Return [X, Y] of the center of cell containing provided text 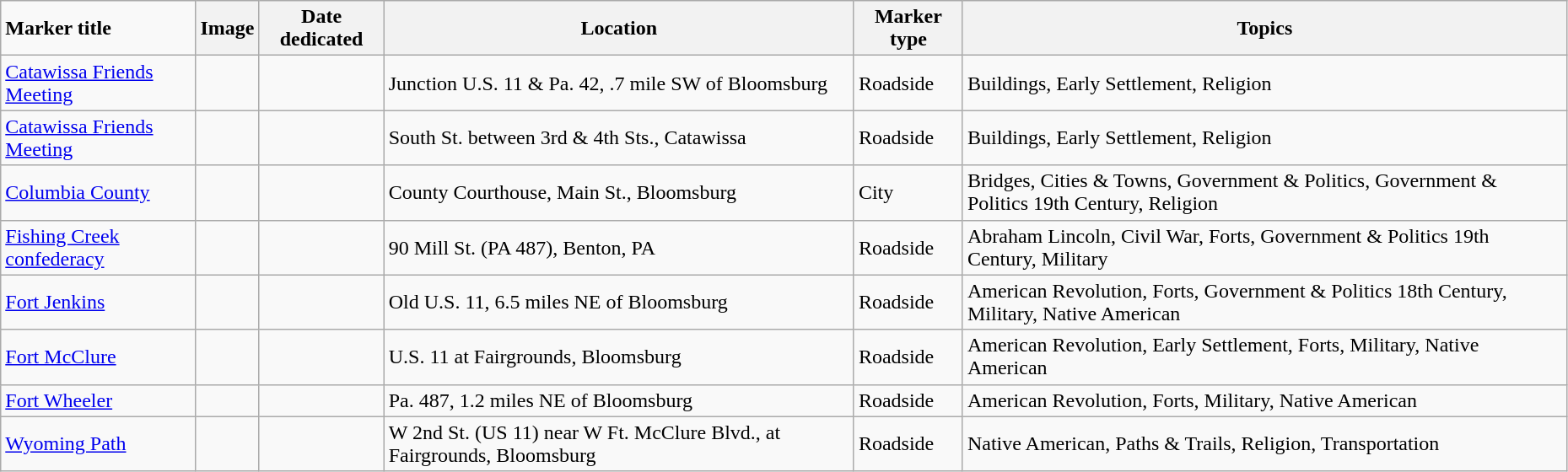
Pa. 487, 1.2 miles NE of Bloomsburg [619, 400]
Location [619, 29]
Fort Wheeler [98, 400]
W 2nd St. (US 11) near W Ft. McClure Blvd., at Fairgrounds, Bloomsburg [619, 443]
Date dedicated [321, 29]
Marker title [98, 29]
American Revolution, Forts, Military, Native American [1264, 400]
Fort Jenkins [98, 302]
Bridges, Cities & Towns, Government & Politics, Government & Politics 19th Century, Religion [1264, 192]
Fort McClure [98, 357]
Wyoming Path [98, 443]
Old U.S. 11, 6.5 miles NE of Bloomsburg [619, 302]
Columbia County [98, 192]
90 Mill St. (PA 487), Benton, PA [619, 248]
Junction U.S. 11 & Pa. 42, .7 mile SW of Bloomsburg [619, 83]
Fishing Creek confederacy [98, 248]
South St. between 3rd & 4th Sts., Catawissa [619, 138]
City [908, 192]
American Revolution, Early Settlement, Forts, Military, Native American [1264, 357]
American Revolution, Forts, Government & Politics 18th Century, Military, Native American [1264, 302]
Image [228, 29]
Topics [1264, 29]
Native American, Paths & Trails, Religion, Transportation [1264, 443]
County Courthouse, Main St., Bloomsburg [619, 192]
Marker type [908, 29]
Abraham Lincoln, Civil War, Forts, Government & Politics 19th Century, Military [1264, 248]
U.S. 11 at Fairgrounds, Bloomsburg [619, 357]
